Scan for the cell matching the given text and deliver its [x, y] coordinate at center. 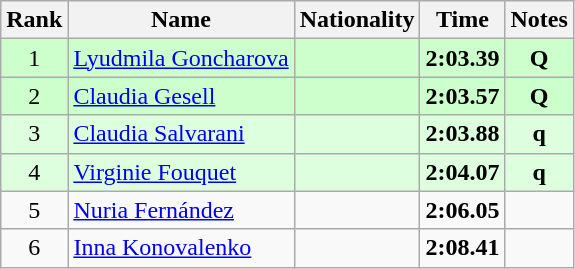
1 [34, 58]
5 [34, 210]
3 [34, 134]
6 [34, 248]
2 [34, 96]
Claudia Gesell [181, 96]
Name [181, 20]
Rank [34, 20]
2:03.88 [462, 134]
2:06.05 [462, 210]
2:03.57 [462, 96]
Time [462, 20]
2:03.39 [462, 58]
Notes [539, 20]
Nationality [357, 20]
4 [34, 172]
Inna Konovalenko [181, 248]
Nuria Fernández [181, 210]
Lyudmila Goncharova [181, 58]
Virginie Fouquet [181, 172]
2:08.41 [462, 248]
2:04.07 [462, 172]
Claudia Salvarani [181, 134]
